Return (x, y) of the center of cell containing provided text 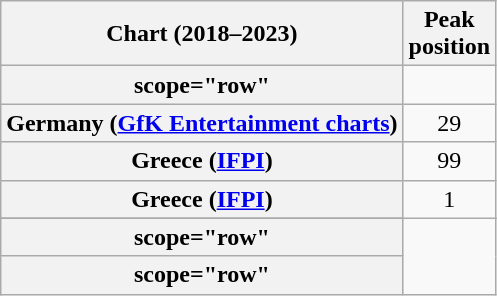
Germany (GfK Entertainment charts) (202, 123)
1 (449, 199)
Peakposition (449, 34)
Chart (2018–2023) (202, 34)
99 (449, 161)
29 (449, 123)
